For the text-containing cell, return its midpoint in [X, Y] coordinate format. 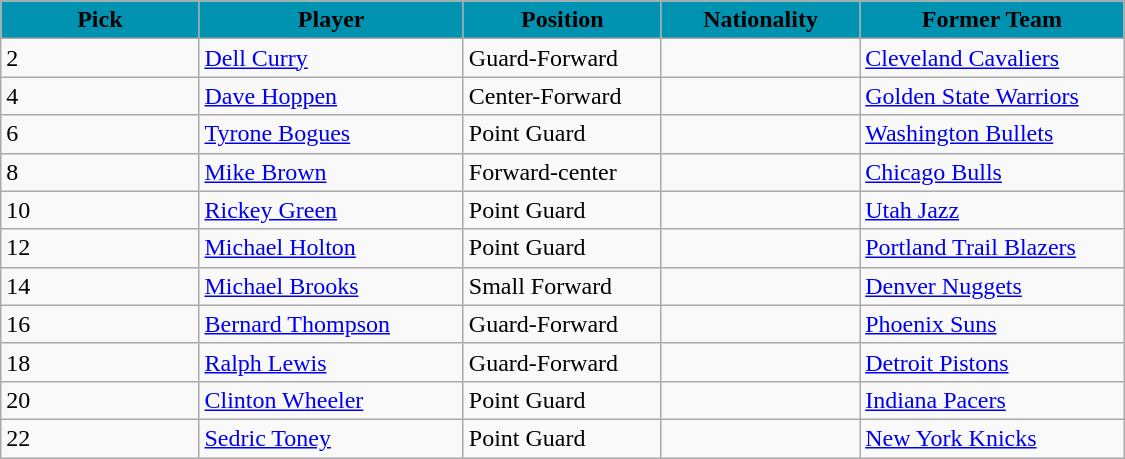
12 [100, 248]
6 [100, 134]
Indiana Pacers [992, 400]
Tyrone Bogues [331, 134]
Detroit Pistons [992, 362]
Mike Brown [331, 172]
20 [100, 400]
Player [331, 20]
Sedric Toney [331, 438]
Former Team [992, 20]
Denver Nuggets [992, 286]
2 [100, 58]
Center-Forward [562, 96]
Phoenix Suns [992, 324]
Position [562, 20]
Ralph Lewis [331, 362]
Utah Jazz [992, 210]
Golden State Warriors [992, 96]
10 [100, 210]
Washington Bullets [992, 134]
8 [100, 172]
14 [100, 286]
Rickey Green [331, 210]
Nationality [760, 20]
Bernard Thompson [331, 324]
Portland Trail Blazers [992, 248]
New York Knicks [992, 438]
4 [100, 96]
16 [100, 324]
Dell Curry [331, 58]
Michael Brooks [331, 286]
Dave Hoppen [331, 96]
18 [100, 362]
Michael Holton [331, 248]
Small Forward [562, 286]
Clinton Wheeler [331, 400]
Cleveland Cavaliers [992, 58]
Pick [100, 20]
Chicago Bulls [992, 172]
22 [100, 438]
Forward-center [562, 172]
